Locate the cell with the specified text and output its (X, Y) center coordinate. 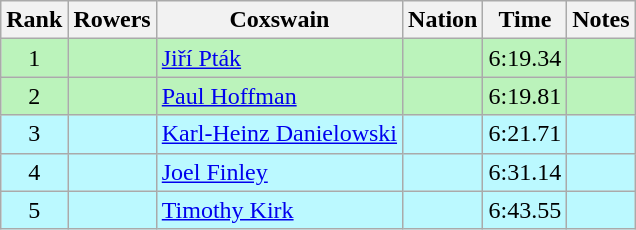
6:21.71 (525, 134)
Karl-Heinz Danielowski (279, 134)
Joel Finley (279, 172)
3 (34, 134)
Rank (34, 20)
Coxswain (279, 20)
5 (34, 210)
Paul Hoffman (279, 96)
6:19.81 (525, 96)
Nation (443, 20)
1 (34, 58)
Notes (601, 20)
6:19.34 (525, 58)
Timothy Kirk (279, 210)
Rowers (112, 20)
4 (34, 172)
6:31.14 (525, 172)
Jiří Pták (279, 58)
6:43.55 (525, 210)
Time (525, 20)
2 (34, 96)
